Provide the (x, y) coordinate of the cell's center where the given text is located.  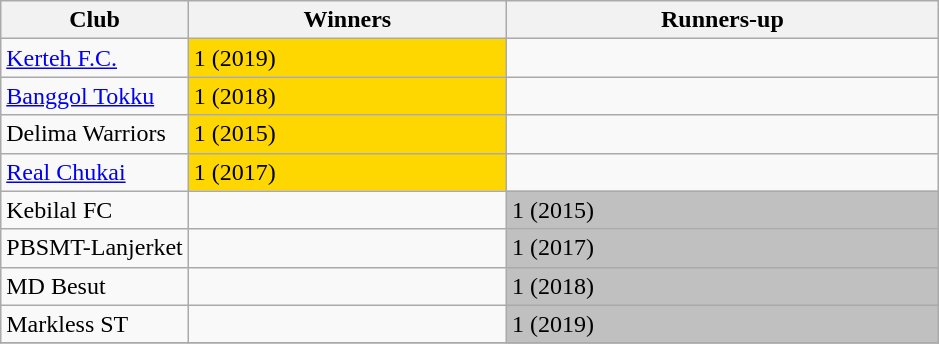
Runners-up (723, 20)
Delima Warriors (95, 134)
Club (95, 20)
PBSMT-Lanjerket (95, 248)
Banggol Tokku (95, 96)
Real Chukai (95, 172)
Kebilal FC (95, 210)
Winners (347, 20)
Markless ST (95, 324)
MD Besut (95, 286)
Kerteh F.C. (95, 58)
